Return (x, y) of the center of cell containing provided text 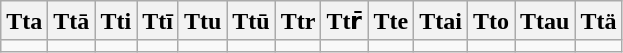
Tta (24, 21)
Ttr̄ (344, 21)
Tte (391, 21)
Ttī (158, 21)
Ttau (545, 21)
Ttr (298, 21)
Tti (116, 21)
Tto (490, 21)
Ttū (251, 21)
Ttu (202, 21)
Ttai (441, 21)
Ttä (598, 21)
Ttā (72, 21)
